Search for the cell housing the specified text and yield its [x, y] center coordinate. 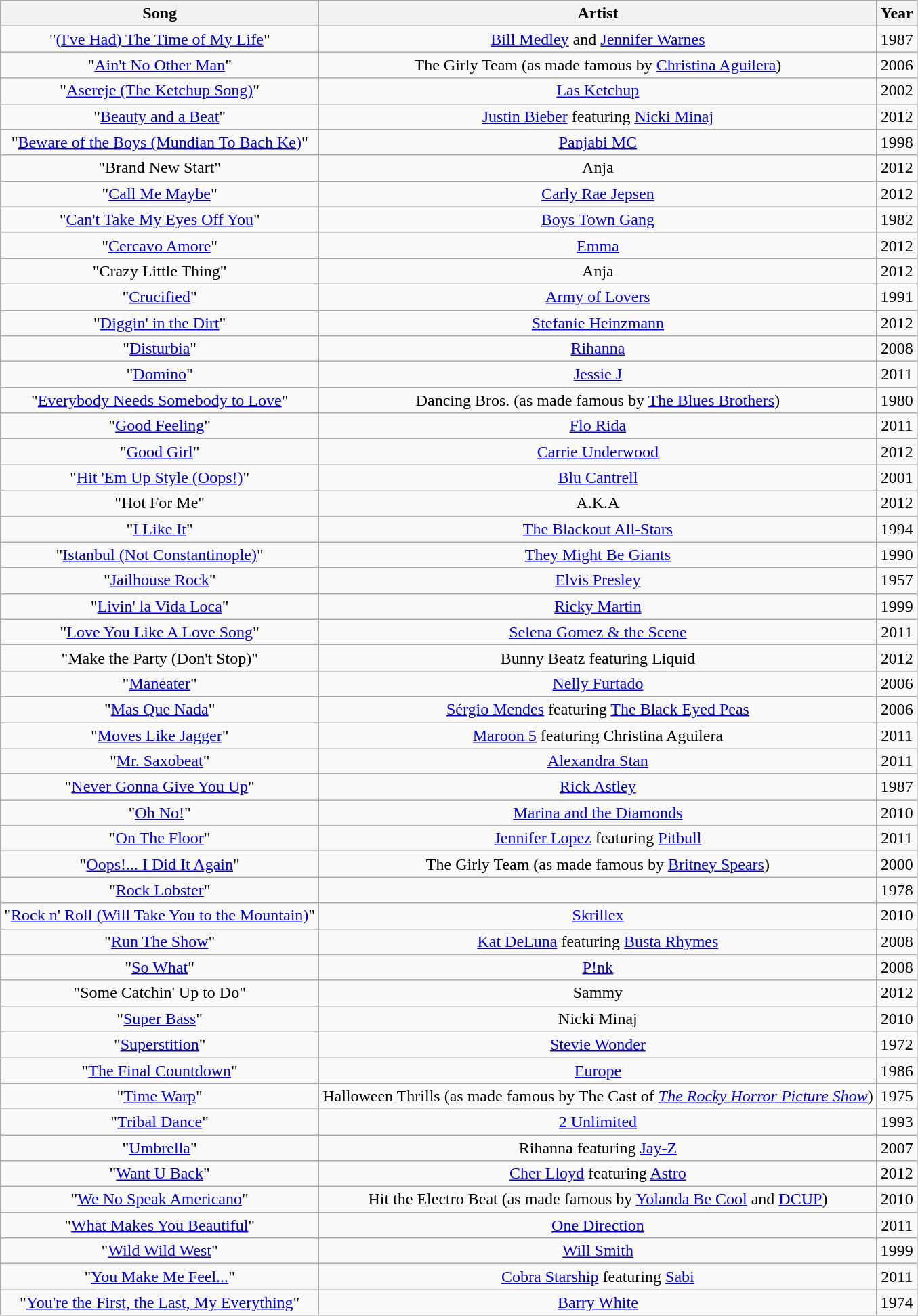
Europe [598, 1070]
1972 [897, 1044]
"So What" [160, 967]
Boys Town Gang [598, 219]
P!nk [598, 967]
"Mas Que Nada" [160, 709]
Army of Lovers [598, 297]
"Rock Lobster" [160, 890]
Sammy [598, 993]
Bill Medley and Jennifer Warnes [598, 39]
"Hot For Me" [160, 503]
Rihanna featuring Jay-Z [598, 1148]
Emma [598, 245]
"Want U Back" [160, 1174]
"I Like It" [160, 529]
Flo Rida [598, 426]
Nicki Minaj [598, 1019]
"(I've Had) The Time of My Life" [160, 39]
"Umbrella" [160, 1148]
"Rock n' Roll (Will Take You to the Mountain)" [160, 916]
Hit the Electro Beat (as made famous by Yolanda Be Cool and DCUP) [598, 1200]
"Wild Wild West" [160, 1251]
1974 [897, 1302]
1986 [897, 1070]
"Oh No!" [160, 813]
2 Unlimited [598, 1122]
"You're the First, the Last, My Everything" [160, 1302]
They Might Be Giants [598, 555]
The Blackout All-Stars [598, 529]
"Run The Show" [160, 941]
1975 [897, 1096]
Blu Cantrell [598, 477]
Jessie J [598, 375]
2001 [897, 477]
2000 [897, 864]
Bunny Beatz featuring Liquid [598, 658]
1998 [897, 142]
Ricky Martin [598, 606]
"You Make Me Feel..." [160, 1277]
Song [160, 14]
Cher Lloyd featuring Astro [598, 1174]
2002 [897, 91]
Carrie Underwood [598, 452]
"Jailhouse Rock" [160, 580]
"Beware of the Boys (Mundian To Bach Ke)" [160, 142]
"Everybody Needs Somebody to Love" [160, 400]
"Super Bass" [160, 1019]
1978 [897, 890]
"We No Speak Americano" [160, 1200]
"Can't Take My Eyes Off You" [160, 219]
"Ain't No Other Man" [160, 65]
Stefanie Heinzmann [598, 323]
1980 [897, 400]
A.K.A [598, 503]
"Mr. Saxobeat" [160, 761]
"Good Girl" [160, 452]
"Moves Like Jagger" [160, 735]
"Cercavo Amore" [160, 245]
The Girly Team (as made famous by Christina Aguilera) [598, 65]
Marina and the Diamonds [598, 813]
Rick Astley [598, 787]
Alexandra Stan [598, 761]
Stevie Wonder [598, 1044]
Cobra Starship featuring Sabi [598, 1277]
1994 [897, 529]
One Direction [598, 1225]
Rihanna [598, 349]
"Maneater" [160, 683]
"Good Feeling" [160, 426]
Maroon 5 featuring Christina Aguilera [598, 735]
Year [897, 14]
Jennifer Lopez featuring Pitbull [598, 839]
"Brand New Start" [160, 168]
"Superstition" [160, 1044]
Justin Bieber featuring Nicki Minaj [598, 116]
"Time Warp" [160, 1096]
"Crazy Little Thing" [160, 271]
"Istanbul (Not Constantinople)" [160, 555]
Selena Gomez & the Scene [598, 632]
2007 [897, 1148]
"Love You Like A Love Song" [160, 632]
"Hit 'Em Up Style (Oops!)" [160, 477]
"Crucified" [160, 297]
Carly Rae Jepsen [598, 194]
1991 [897, 297]
Artist [598, 14]
1957 [897, 580]
Dancing Bros. (as made famous by The Blues Brothers) [598, 400]
"Domino" [160, 375]
"Make the Party (Don't Stop)" [160, 658]
Will Smith [598, 1251]
1990 [897, 555]
Kat DeLuna featuring Busta Rhymes [598, 941]
1993 [897, 1122]
"Tribal Dance" [160, 1122]
"Livin' la Vida Loca" [160, 606]
Halloween Thrills (as made famous by The Cast of The Rocky Horror Picture Show) [598, 1096]
1982 [897, 219]
"Some Catchin' Up to Do" [160, 993]
"Beauty and a Beat" [160, 116]
Barry White [598, 1302]
"Call Me Maybe" [160, 194]
"The Final Countdown" [160, 1070]
"On The Floor" [160, 839]
Elvis Presley [598, 580]
Skrillex [598, 916]
"Oops!... I Did It Again" [160, 864]
"What Makes You Beautiful" [160, 1225]
"Never Gonna Give You Up" [160, 787]
Sérgio Mendes featuring The Black Eyed Peas [598, 709]
"Diggin' in the Dirt" [160, 323]
The Girly Team (as made famous by Britney Spears) [598, 864]
"Asereje (The Ketchup Song)" [160, 91]
"Disturbia" [160, 349]
Las Ketchup [598, 91]
Nelly Furtado [598, 683]
Panjabi MC [598, 142]
